Extract the (X, Y) coordinate from the center of the cell holding the provided text.  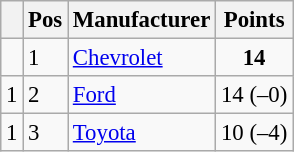
Pos (46, 20)
Chevrolet (142, 58)
2 (46, 95)
Points (254, 20)
14 (254, 58)
3 (46, 133)
Toyota (142, 133)
14 (–0) (254, 95)
Manufacturer (142, 20)
10 (–4) (254, 133)
Ford (142, 95)
